Scan for the cell matching the given text and deliver its (X, Y) coordinate at center. 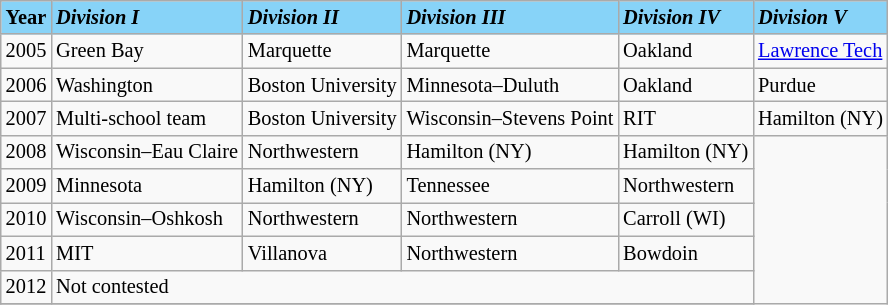
Villanova (322, 253)
Division II (322, 17)
Division V (820, 17)
Lawrence Tech (820, 51)
Minnesota–Duluth (510, 85)
Bowdoin (686, 253)
2009 (26, 186)
Division I (147, 17)
Washington (147, 85)
2006 (26, 85)
Wisconsin–Eau Claire (147, 152)
Minnesota (147, 186)
2010 (26, 219)
Wisconsin–Stevens Point (510, 118)
Division III (510, 17)
2008 (26, 152)
Multi-school team (147, 118)
Year (26, 17)
2007 (26, 118)
Purdue (820, 85)
Tennessee (510, 186)
2005 (26, 51)
Wisconsin–Oshkosh (147, 219)
RIT (686, 118)
MIT (147, 253)
Division IV (686, 17)
2011 (26, 253)
Carroll (WI) (686, 219)
Green Bay (147, 51)
Not contested (402, 287)
2012 (26, 287)
